Scan for the cell matching the given text and deliver its (x, y) coordinate at center. 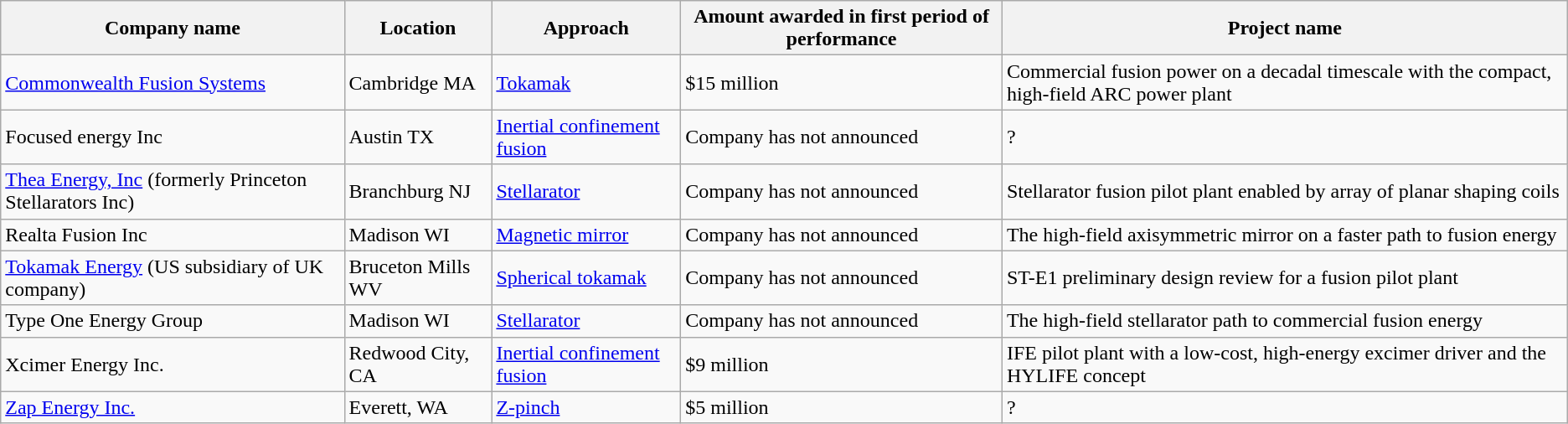
Xcimer Energy Inc. (173, 364)
Focused energy Inc (173, 137)
Bruceton Mills WV (418, 278)
Austin TX (418, 137)
IFE pilot plant with a low-cost, high-energy excimer driver and the HYLIFE concept (1285, 364)
Everett, WA (418, 407)
$9 million (842, 364)
ST-E1 preliminary design review for a fusion pilot plant (1285, 278)
Magnetic mirror (586, 235)
Company name (173, 28)
The high-field axisymmetric mirror on a faster path to fusion energy (1285, 235)
Cambridge MA (418, 82)
Commercial fusion power on a decadal timescale with the compact, high-field ARC power plant (1285, 82)
Thea Energy, Inc (formerly Princeton Stellarators Inc) (173, 191)
Zap Energy Inc. (173, 407)
$5 million (842, 407)
Branchburg NJ (418, 191)
Z-pinch (586, 407)
Commonwealth Fusion Systems (173, 82)
Project name (1285, 28)
$15 million (842, 82)
Stellarator fusion pilot plant enabled by array of planar shaping coils (1285, 191)
The high-field stellarator path to commercial fusion energy (1285, 321)
Approach (586, 28)
Spherical tokamak (586, 278)
Type One Energy Group (173, 321)
Tokamak (586, 82)
Realta Fusion Inc (173, 235)
Location (418, 28)
Amount awarded in first period of performance (842, 28)
Tokamak Energy (US subsidiary of UK company) (173, 278)
Redwood City, CA (418, 364)
